From the cell containing the given text, extract its center point as (X, Y) coordinate. 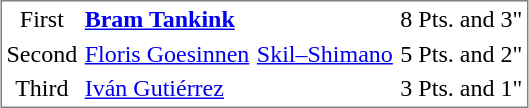
First (42, 20)
Second (42, 54)
3 Pts. and 1" (461, 88)
8 Pts. and 3" (461, 20)
Iván Gutiérrez (168, 88)
Third (42, 88)
5 Pts. and 2" (461, 54)
Bram Tankink (168, 20)
Floris Goesinnen (168, 54)
Skil–Shimano (325, 54)
